Capture the cell that displays the provided text and extract its [X, Y] central coordinate. 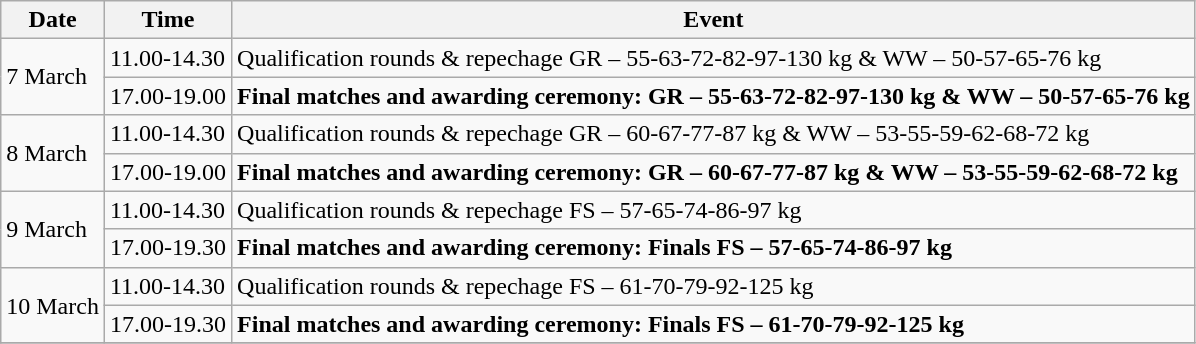
Qualification rounds & repechage GR – 55-63-72-82-97-130 kg & WW – 50-57-65-76 kg [714, 58]
Event [714, 20]
Final matches and awarding ceremony: Finals FS – 61-70-79-92-125 kg [714, 324]
Time [168, 20]
Qualification rounds & repechage GR – 60-67-77-87 kg & WW – 53-55-59-62-68-72 kg [714, 134]
Qualification rounds & repechage FS – 61-70-79-92-125 kg [714, 286]
10 March [53, 305]
Qualification rounds & repechage FS – 57-65-74-86-97 kg [714, 210]
9 March [53, 229]
Final matches and awarding ceremony: GR – 60-67-77-87 kg & WW – 53-55-59-62-68-72 kg [714, 172]
Final matches and awarding ceremony: GR – 55-63-72-82-97-130 kg & WW – 50-57-65-76 kg [714, 96]
8 March [53, 153]
Final matches and awarding ceremony: Finals FS – 57-65-74-86-97 kg [714, 248]
Date [53, 20]
7 March [53, 77]
